Provide the [x, y] coordinate of the cell's center where the given text is located.  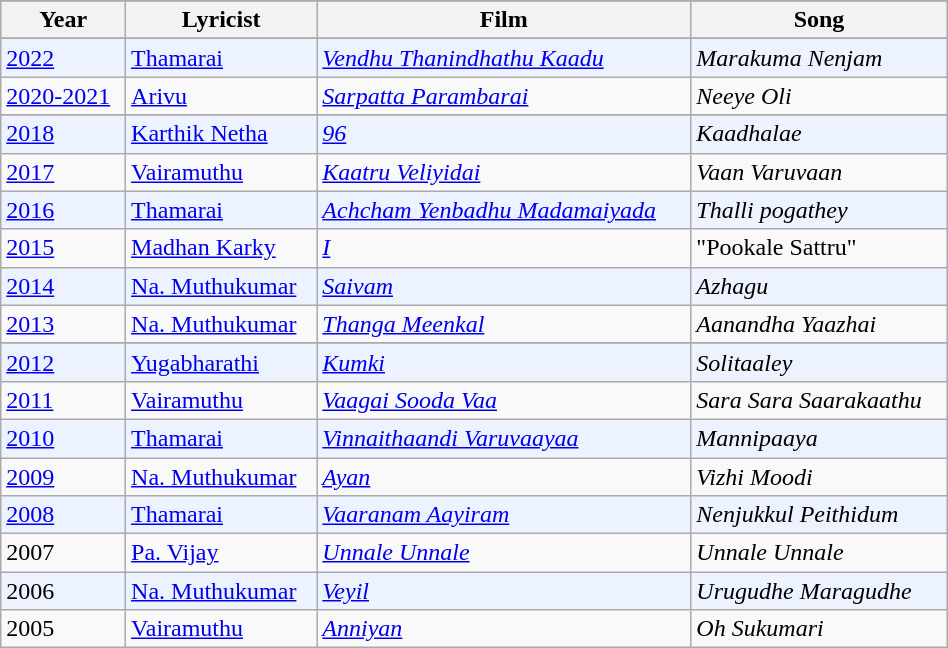
Neeye Oli [819, 96]
Song [819, 20]
2006 [64, 591]
Urugudhe Maragudhe [819, 591]
Kaadhalae [819, 134]
96 [504, 134]
Lyricist [222, 20]
2022 [64, 58]
Sara Sara Saarakaathu [819, 400]
2009 [64, 477]
2014 [64, 286]
Aanandha Yaazhai [819, 324]
Vendhu Thanindhathu Kaadu [504, 58]
Vizhi Moodi [819, 477]
2008 [64, 515]
Year [64, 20]
2007 [64, 553]
Veyil [504, 591]
Thanga Meenkal [504, 324]
Mannipaaya [819, 438]
2020-2021 [64, 96]
Kumki [504, 362]
2012 [64, 362]
2018 [64, 134]
Karthik Netha [222, 134]
2015 [64, 248]
Thalli pogathey [819, 210]
Madhan Karky [222, 248]
Film [504, 20]
I [504, 248]
Yugabharathi [222, 362]
2010 [64, 438]
Sarpatta Parambarai [504, 96]
2017 [64, 172]
Saivam [504, 286]
2011 [64, 400]
Nenjukkul Peithidum [819, 515]
2013 [64, 324]
2016 [64, 210]
Pa. Vijay [222, 553]
Vaaranam Aayiram [504, 515]
"Pookale Sattru" [819, 248]
Solitaaley [819, 362]
Marakuma Nenjam [819, 58]
Oh Sukumari [819, 629]
Arivu [222, 96]
Vaagai Sooda Vaa [504, 400]
Ayan [504, 477]
Azhagu [819, 286]
Vinnaithaandi Varuvaayaa [504, 438]
2005 [64, 629]
Anniyan [504, 629]
Vaan Varuvaan [819, 172]
Achcham Yenbadhu Madamaiyada [504, 210]
Kaatru Veliyidai [504, 172]
